Pinpoint the cell where the given text exists, returning its [X, Y] midpoint coordinate. 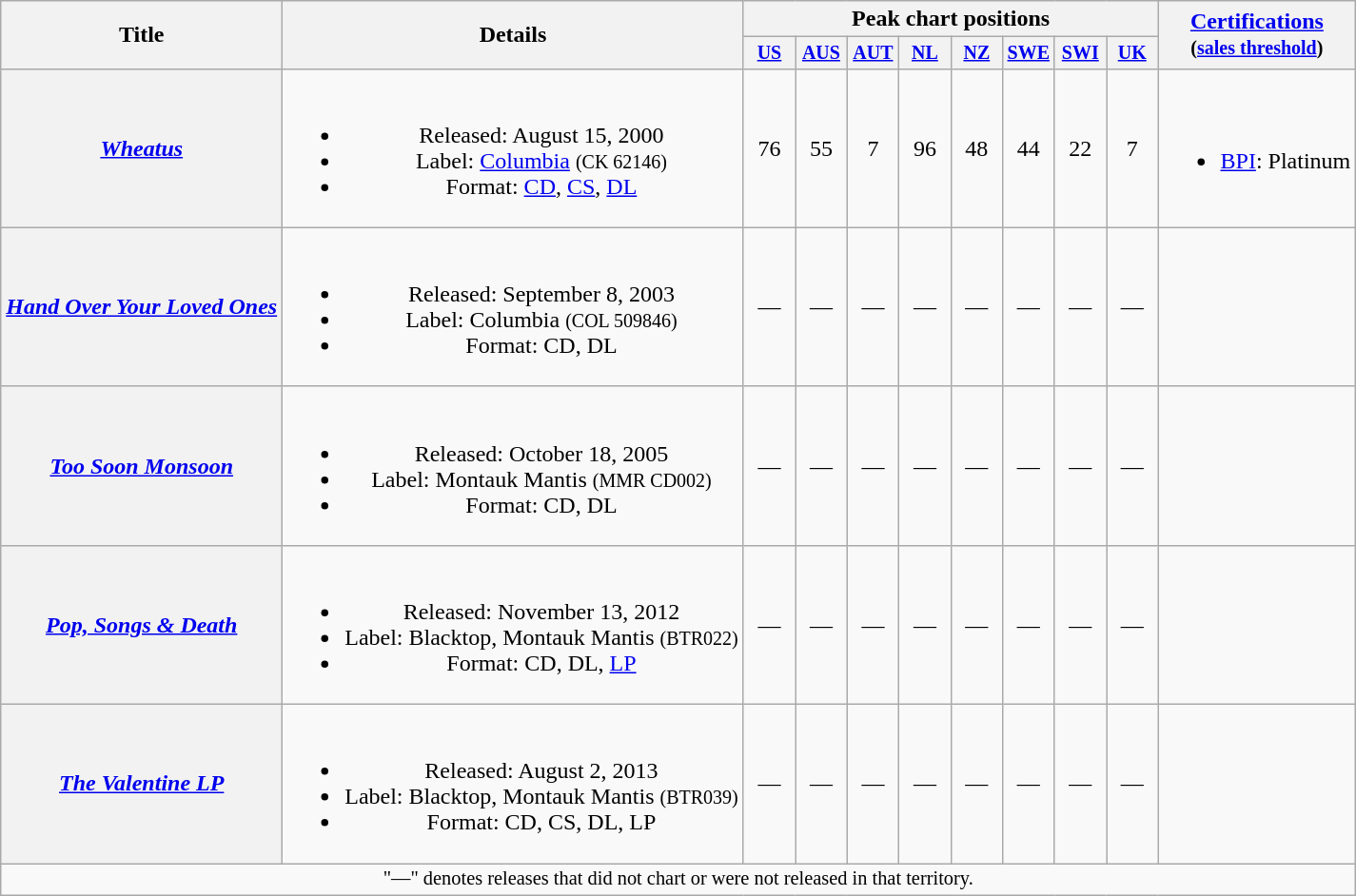
Details [514, 35]
55 [821, 148]
44 [1029, 148]
AUS [821, 53]
Too Soon Monsoon [142, 466]
US [769, 53]
NL [925, 53]
SWI [1080, 53]
Released: November 13, 2012Label: Blacktop, Montauk Mantis (BTR022)Format: CD, DL, LP [514, 624]
NZ [976, 53]
Released: September 8, 2003Label: Columbia (COL 509846)Format: CD, DL [514, 306]
Hand Over Your Loved Ones [142, 306]
UK [1132, 53]
Released: October 18, 2005Label: Montauk Mantis (MMR CD002)Format: CD, DL [514, 466]
Released: August 2, 2013Label: Blacktop, Montauk Mantis (BTR039)Format: CD, CS, DL, LP [514, 784]
22 [1080, 148]
SWE [1029, 53]
BPI: Platinum [1257, 148]
Certifications(sales threshold) [1257, 35]
Pop, Songs & Death [142, 624]
The Valentine LP [142, 784]
76 [769, 148]
"—" denotes releases that did not chart or were not released in that territory. [678, 880]
Wheatus [142, 148]
96 [925, 148]
Peak chart positions [951, 19]
48 [976, 148]
Title [142, 35]
Released: August 15, 2000Label: Columbia (CK 62146)Format: CD, CS, DL [514, 148]
AUT [873, 53]
